Detect which cell encompasses the target text, then output its (X, Y) center coordinate. 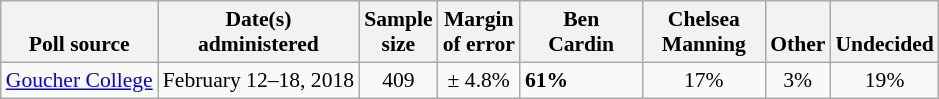
February 12–18, 2018 (258, 80)
17% (704, 80)
Poll source (80, 32)
Goucher College (80, 80)
61% (582, 80)
BenCardin (582, 32)
ChelseaManning (704, 32)
19% (884, 80)
409 (398, 80)
3% (798, 80)
Date(s)administered (258, 32)
Samplesize (398, 32)
± 4.8% (479, 80)
Undecided (884, 32)
Other (798, 32)
Marginof error (479, 32)
